Locate the cell with the specified text and output its (X, Y) center coordinate. 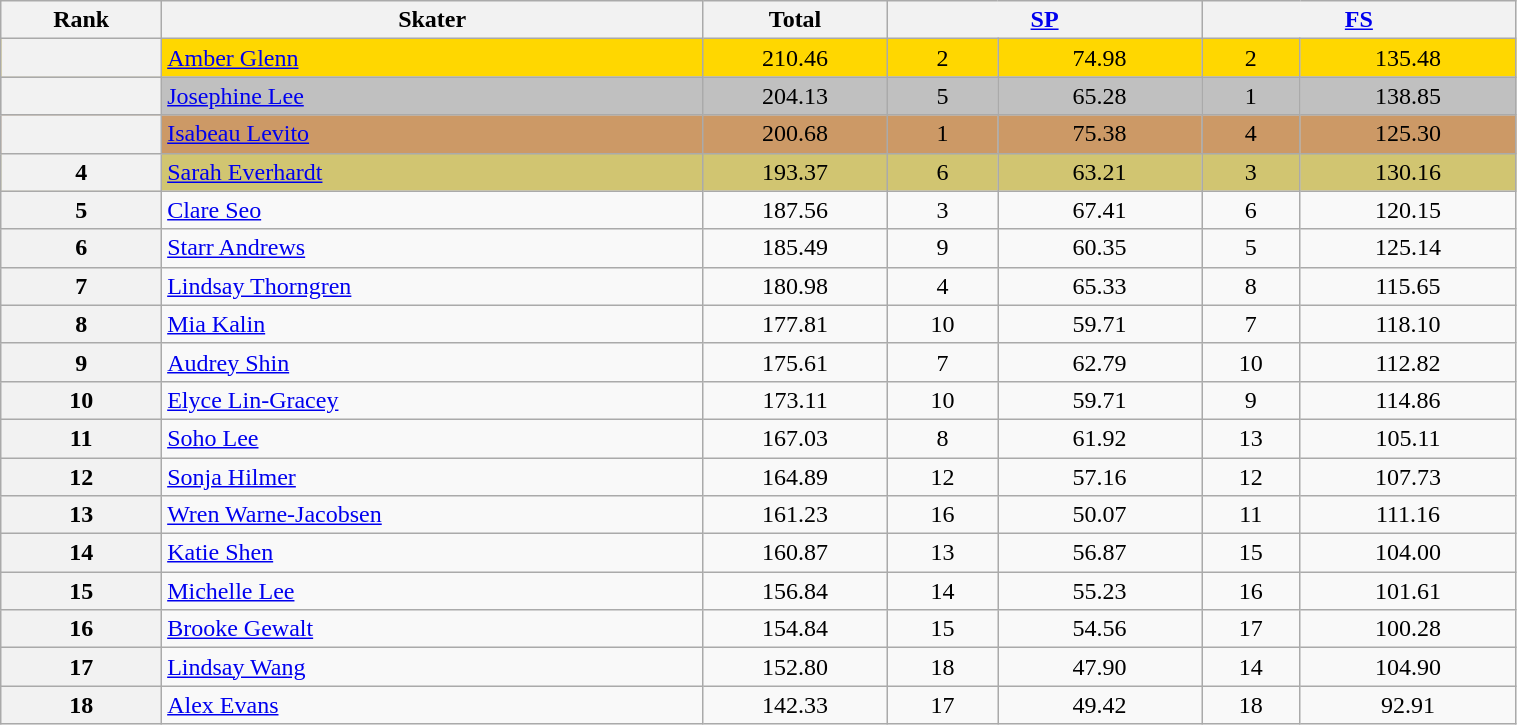
104.00 (1408, 553)
115.65 (1408, 286)
Skater (432, 20)
125.14 (1408, 248)
120.15 (1408, 210)
Sonja Hilmer (432, 477)
210.46 (796, 58)
204.13 (796, 96)
125.30 (1408, 134)
57.16 (1100, 477)
Starr Andrews (432, 248)
193.37 (796, 172)
160.87 (796, 553)
Amber Glenn (432, 58)
61.92 (1100, 438)
Rank (82, 20)
175.61 (796, 362)
Clare Seo (432, 210)
156.84 (796, 591)
112.82 (1408, 362)
62.79 (1100, 362)
Wren Warne-Jacobsen (432, 515)
138.85 (1408, 96)
Michelle Lee (432, 591)
60.35 (1100, 248)
Isabeau Levito (432, 134)
Alex Evans (432, 705)
74.98 (1100, 58)
65.28 (1100, 96)
135.48 (1408, 58)
Josephine Lee (432, 96)
118.10 (1408, 324)
Katie Shen (432, 553)
Audrey Shin (432, 362)
75.38 (1100, 134)
173.11 (796, 400)
114.86 (1408, 400)
154.84 (796, 629)
Total (796, 20)
200.68 (796, 134)
Soho Lee (432, 438)
Lindsay Wang (432, 667)
142.33 (796, 705)
FS (1359, 20)
54.56 (1100, 629)
187.56 (796, 210)
65.33 (1100, 286)
67.41 (1100, 210)
185.49 (796, 248)
180.98 (796, 286)
167.03 (796, 438)
SP (1044, 20)
107.73 (1408, 477)
Lindsay Thorngren (432, 286)
63.21 (1100, 172)
Mia Kalin (432, 324)
50.07 (1100, 515)
49.42 (1100, 705)
152.80 (796, 667)
105.11 (1408, 438)
Brooke Gewalt (432, 629)
47.90 (1100, 667)
56.87 (1100, 553)
161.23 (796, 515)
100.28 (1408, 629)
Sarah Everhardt (432, 172)
111.16 (1408, 515)
177.81 (796, 324)
130.16 (1408, 172)
104.90 (1408, 667)
Elyce Lin-Gracey (432, 400)
164.89 (796, 477)
101.61 (1408, 591)
92.91 (1408, 705)
55.23 (1100, 591)
